Return [x, y] of the center of cell containing provided text 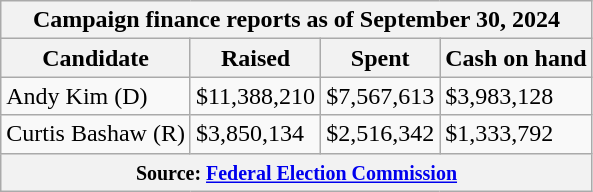
Spent [380, 58]
Raised [255, 58]
Candidate [96, 58]
$1,333,792 [516, 134]
$2,516,342 [380, 134]
Source: Federal Election Commission [296, 172]
$3,983,128 [516, 96]
Curtis Bashaw (R) [96, 134]
Campaign finance reports as of September 30, 2024 [296, 20]
$11,388,210 [255, 96]
Andy Kim (D) [96, 96]
$7,567,613 [380, 96]
$3,850,134 [255, 134]
Cash on hand [516, 58]
